Locate the cell with the specified text and output its (X, Y) center coordinate. 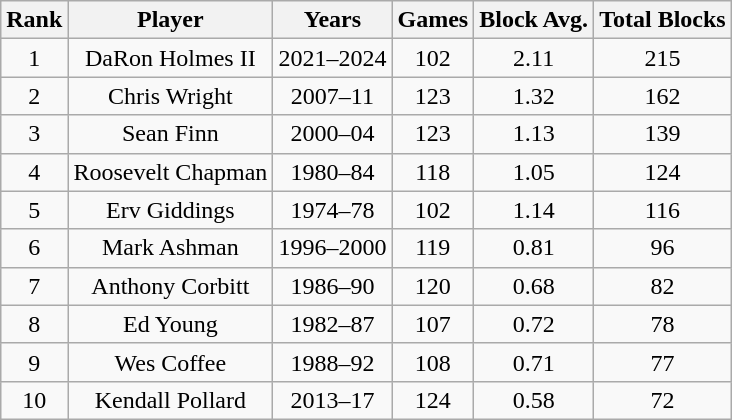
78 (663, 324)
119 (433, 248)
7 (34, 286)
5 (34, 210)
Roosevelt Chapman (170, 172)
3 (34, 134)
Total Blocks (663, 20)
162 (663, 96)
120 (433, 286)
Mark Ashman (170, 248)
1.13 (534, 134)
2 (34, 96)
82 (663, 286)
2021–2024 (332, 58)
0.58 (534, 400)
0.72 (534, 324)
139 (663, 134)
4 (34, 172)
8 (34, 324)
Wes Coffee (170, 362)
1.05 (534, 172)
Player (170, 20)
9 (34, 362)
107 (433, 324)
108 (433, 362)
Anthony Corbitt (170, 286)
Games (433, 20)
6 (34, 248)
77 (663, 362)
215 (663, 58)
Erv Giddings (170, 210)
72 (663, 400)
96 (663, 248)
0.68 (534, 286)
Sean Finn (170, 134)
10 (34, 400)
1 (34, 58)
Rank (34, 20)
Block Avg. (534, 20)
118 (433, 172)
Chris Wright (170, 96)
Years (332, 20)
1980–84 (332, 172)
1988–92 (332, 362)
Ed Young (170, 324)
1996–2000 (332, 248)
1986–90 (332, 286)
0.81 (534, 248)
2013–17 (332, 400)
116 (663, 210)
1974–78 (332, 210)
2.11 (534, 58)
1.14 (534, 210)
DaRon Holmes II (170, 58)
1.32 (534, 96)
2007–11 (332, 96)
Kendall Pollard (170, 400)
0.71 (534, 362)
2000–04 (332, 134)
1982–87 (332, 324)
